Provide the [x, y] coordinate of the cell's center where the given text is located.  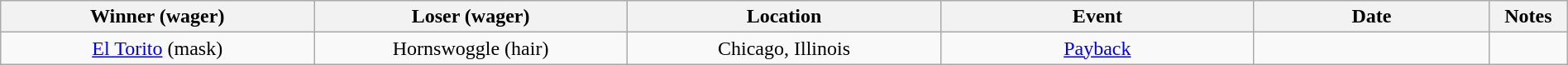
Winner (wager) [157, 17]
Payback [1097, 48]
Event [1097, 17]
Notes [1528, 17]
El Torito (mask) [157, 48]
Hornswoggle (hair) [471, 48]
Loser (wager) [471, 17]
Location [784, 17]
Chicago, Illinois [784, 48]
Date [1371, 17]
